Provide the [x, y] coordinate of the cell's center where the given text is located.  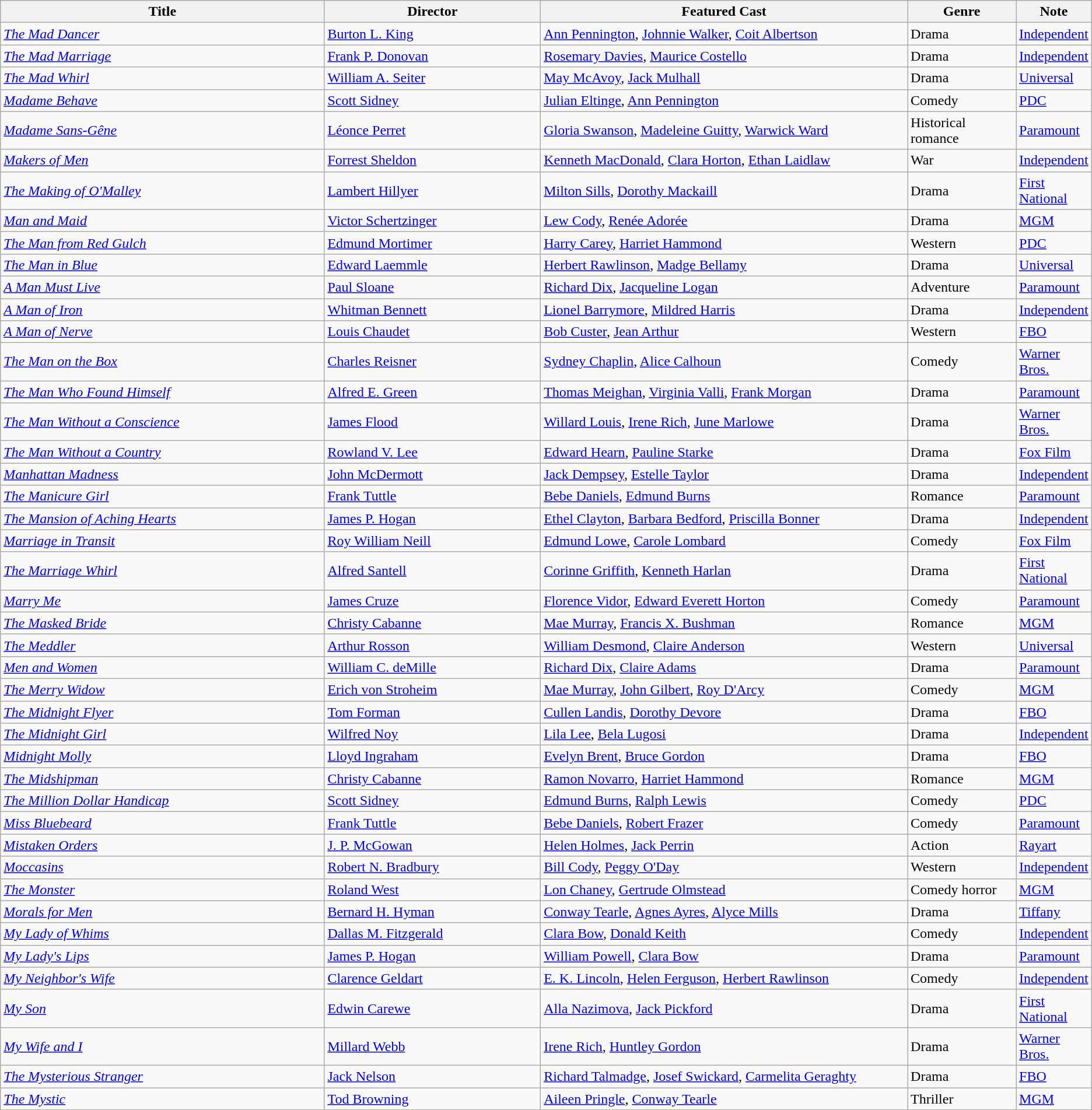
Comedy horror [962, 890]
My Lady's Lips [162, 956]
Mae Murray, John Gilbert, Roy D'Arcy [724, 689]
My Son [162, 1008]
Mistaken Orders [162, 845]
Thomas Meighan, Virginia Valli, Frank Morgan [724, 392]
Rowland V. Lee [433, 452]
The Midshipman [162, 779]
Edwin Carewe [433, 1008]
Madame Sans-Gêne [162, 131]
Action [962, 845]
Rosemary Davies, Maurice Costello [724, 56]
Historical romance [962, 131]
William A. Seiter [433, 78]
The Mad Dancer [162, 34]
Featured Cast [724, 12]
Note [1054, 12]
Title [162, 12]
Bebe Daniels, Edmund Burns [724, 496]
Lon Chaney, Gertrude Olmstead [724, 890]
Corinne Griffith, Kenneth Harlan [724, 570]
Kenneth MacDonald, Clara Horton, Ethan Laidlaw [724, 160]
Whitman Bennett [433, 310]
Forrest Sheldon [433, 160]
James Cruze [433, 601]
Gloria Swanson, Madeleine Guitty, Warwick Ward [724, 131]
Edward Laemmle [433, 265]
Clara Bow, Donald Keith [724, 934]
Marry Me [162, 601]
Helen Holmes, Jack Perrin [724, 845]
A Man of Nerve [162, 332]
The Man Without a Conscience [162, 422]
Willard Louis, Irene Rich, June Marlowe [724, 422]
Wilfred Noy [433, 734]
Adventure [962, 287]
Sydney Chaplin, Alice Calhoun [724, 362]
The Man in Blue [162, 265]
Jack Nelson [433, 1076]
Aileen Pringle, Conway Tearle [724, 1098]
Manhattan Madness [162, 474]
Ramon Novarro, Harriet Hammond [724, 779]
The Midnight Flyer [162, 712]
Moccasins [162, 867]
Ethel Clayton, Barbara Bedford, Priscilla Bonner [724, 519]
Florence Vidor, Edward Everett Horton [724, 601]
Miss Bluebeard [162, 823]
Julian Eltinge, Ann Pennington [724, 100]
Millard Webb [433, 1046]
John McDermott [433, 474]
Director [433, 12]
Herbert Rawlinson, Madge Bellamy [724, 265]
May McAvoy, Jack Mulhall [724, 78]
Frank P. Donovan [433, 56]
Bernard H. Hyman [433, 912]
The Mad Marriage [162, 56]
The Man Who Found Himself [162, 392]
My Neighbor's Wife [162, 978]
A Man of Iron [162, 310]
Tom Forman [433, 712]
Irene Rich, Huntley Gordon [724, 1046]
Roland West [433, 890]
The Man from Red Gulch [162, 243]
Tod Browning [433, 1098]
Erich von Stroheim [433, 689]
Lloyd Ingraham [433, 757]
Dallas M. Fitzgerald [433, 934]
Paul Sloane [433, 287]
My Wife and I [162, 1046]
E. K. Lincoln, Helen Ferguson, Herbert Rawlinson [724, 978]
Lew Cody, Renée Adorée [724, 220]
Roy William Neill [433, 541]
Alfred E. Green [433, 392]
Richard Talmadge, Josef Swickard, Carmelita Geraghty [724, 1076]
Conway Tearle, Agnes Ayres, Alyce Mills [724, 912]
The Making of O'Malley [162, 190]
Mae Murray, Francis X. Bushman [724, 623]
Lambert Hillyer [433, 190]
Thriller [962, 1098]
Léonce Perret [433, 131]
Evelyn Brent, Bruce Gordon [724, 757]
Edmund Mortimer [433, 243]
Clarence Geldart [433, 978]
Lionel Barrymore, Mildred Harris [724, 310]
Alla Nazimova, Jack Pickford [724, 1008]
Bill Cody, Peggy O'Day [724, 867]
The Masked Bride [162, 623]
Richard Dix, Claire Adams [724, 667]
Milton Sills, Dorothy Mackaill [724, 190]
My Lady of Whims [162, 934]
Genre [962, 12]
Richard Dix, Jacqueline Logan [724, 287]
The Mansion of Aching Hearts [162, 519]
Makers of Men [162, 160]
War [962, 160]
Man and Maid [162, 220]
Ann Pennington, Johnnie Walker, Coit Albertson [724, 34]
The Mysterious Stranger [162, 1076]
The Man on the Box [162, 362]
The Marriage Whirl [162, 570]
The Meddler [162, 645]
Men and Women [162, 667]
Arthur Rosson [433, 645]
The Merry Widow [162, 689]
The Million Dollar Handicap [162, 801]
A Man Must Live [162, 287]
William C. deMille [433, 667]
Edward Hearn, Pauline Starke [724, 452]
The Midnight Girl [162, 734]
Morals for Men [162, 912]
Edmund Lowe, Carole Lombard [724, 541]
The Man Without a Country [162, 452]
Bob Custer, Jean Arthur [724, 332]
Tiffany [1054, 912]
The Mystic [162, 1098]
Lila Lee, Bela Lugosi [724, 734]
Burton L. King [433, 34]
Bebe Daniels, Robert Frazer [724, 823]
Edmund Burns, Ralph Lewis [724, 801]
Robert N. Bradbury [433, 867]
James Flood [433, 422]
Charles Reisner [433, 362]
William Desmond, Claire Anderson [724, 645]
Cullen Landis, Dorothy Devore [724, 712]
J. P. McGowan [433, 845]
Midnight Molly [162, 757]
William Powell, Clara Bow [724, 956]
Madame Behave [162, 100]
Victor Schertzinger [433, 220]
Marriage in Transit [162, 541]
Jack Dempsey, Estelle Taylor [724, 474]
The Monster [162, 890]
Louis Chaudet [433, 332]
Rayart [1054, 845]
The Manicure Girl [162, 496]
The Mad Whirl [162, 78]
Alfred Santell [433, 570]
Harry Carey, Harriet Hammond [724, 243]
